Search for the cell housing the specified text and yield its [X, Y] center coordinate. 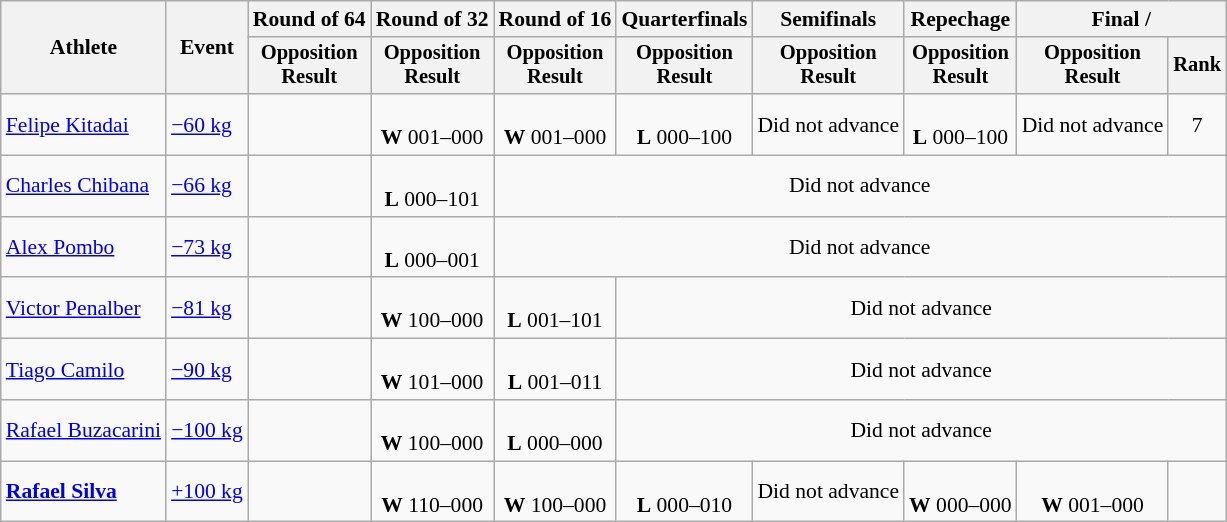
−73 kg [207, 248]
Round of 16 [556, 19]
L 001–011 [556, 370]
W 000–000 [960, 492]
Victor Penalber [84, 308]
Round of 32 [432, 19]
Semifinals [828, 19]
W 110–000 [432, 492]
Repechage [960, 19]
Final / [1122, 19]
Quarterfinals [684, 19]
−81 kg [207, 308]
−100 kg [207, 430]
L 001–101 [556, 308]
L 000–000 [556, 430]
Rafael Silva [84, 492]
Athlete [84, 48]
+100 kg [207, 492]
Alex Pombo [84, 248]
Rafael Buzacarini [84, 430]
L 000–010 [684, 492]
Rank [1197, 66]
Round of 64 [310, 19]
L 000–101 [432, 186]
−90 kg [207, 370]
Charles Chibana [84, 186]
7 [1197, 124]
Event [207, 48]
L 000–001 [432, 248]
W 101–000 [432, 370]
Tiago Camilo [84, 370]
−60 kg [207, 124]
Felipe Kitadai [84, 124]
−66 kg [207, 186]
